Extract the [X, Y] coordinate from the center of the cell holding the provided text.  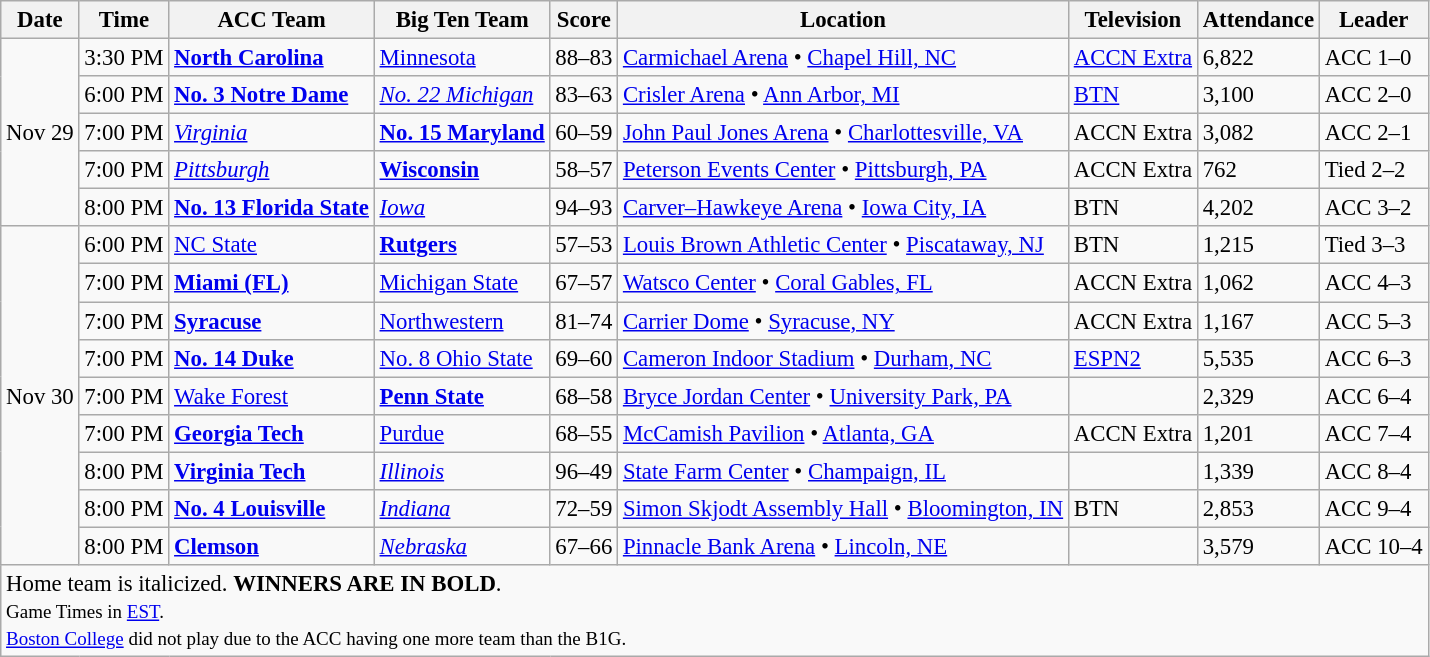
762 [1258, 170]
Score [584, 20]
John Paul Jones Arena • Charlottesville, VA [844, 133]
1,201 [1258, 433]
Pinnacle Bank Arena • Lincoln, NE [844, 546]
No. 4 Louisville [272, 509]
Georgia Tech [272, 433]
Nov 29 [40, 133]
Louis Brown Athletic Center • Piscataway, NJ [844, 245]
ACC 10–4 [1374, 546]
60–59 [584, 133]
Illinois [462, 471]
Crisler Arena • Ann Arbor, MI [844, 95]
Peterson Events Center • Pittsburgh, PA [844, 170]
Carmichael Arena • Chapel Hill, NC [844, 58]
Michigan State [462, 283]
Virginia [272, 133]
Carver–Hawkeye Arena • Iowa City, IA [844, 208]
Wisconsin [462, 170]
69–60 [584, 358]
5,535 [1258, 358]
ACC 9–4 [1374, 509]
Purdue [462, 433]
1,215 [1258, 245]
Nebraska [462, 546]
96–49 [584, 471]
North Carolina [272, 58]
Tied 2–2 [1374, 170]
Bryce Jordan Center • University Park, PA [844, 396]
Wake Forest [272, 396]
Pittsburgh [272, 170]
Miami (FL) [272, 283]
ACC 5–3 [1374, 321]
ACC 4–3 [1374, 283]
Cameron Indoor Stadium • Durham, NC [844, 358]
3,100 [1258, 95]
No. 14 Duke [272, 358]
No. 22 Michigan [462, 95]
Nov 30 [40, 395]
ESPN2 [1132, 358]
State Farm Center • Champaign, IL [844, 471]
94–93 [584, 208]
Attendance [1258, 20]
68–55 [584, 433]
NC State [272, 245]
Virginia Tech [272, 471]
6,822 [1258, 58]
Penn State [462, 396]
Leader [1374, 20]
67–57 [584, 283]
McCamish Pavilion • Atlanta, GA [844, 433]
68–58 [584, 396]
72–59 [584, 509]
Home team is italicized. WINNERS ARE IN BOLD.Game Times in EST. Boston College did not play due to the ACC having one more team than the B1G. [714, 611]
Big Ten Team [462, 20]
3,579 [1258, 546]
ACC 7–4 [1374, 433]
1,062 [1258, 283]
Indiana [462, 509]
ACC Team [272, 20]
Time [124, 20]
ACC 6–3 [1374, 358]
Watsco Center • Coral Gables, FL [844, 283]
Tied 3–3 [1374, 245]
No. 8 Ohio State [462, 358]
Clemson [272, 546]
67–66 [584, 546]
Simon Skjodt Assembly Hall • Bloomington, IN [844, 509]
Television [1132, 20]
88–83 [584, 58]
ACC 1–0 [1374, 58]
ACC 3–2 [1374, 208]
No. 15 Maryland [462, 133]
Rutgers [462, 245]
Location [844, 20]
No. 13 Florida State [272, 208]
Date [40, 20]
83–63 [584, 95]
3,082 [1258, 133]
3:30 PM [124, 58]
4,202 [1258, 208]
57–53 [584, 245]
1,167 [1258, 321]
Minnesota [462, 58]
Syracuse [272, 321]
58–57 [584, 170]
ACC 6–4 [1374, 396]
Northwestern [462, 321]
ACC 8–4 [1374, 471]
81–74 [584, 321]
2,329 [1258, 396]
1,339 [1258, 471]
Carrier Dome • Syracuse, NY [844, 321]
Iowa [462, 208]
No. 3 Notre Dame [272, 95]
2,853 [1258, 509]
ACC 2–1 [1374, 133]
ACC 2–0 [1374, 95]
